Output the [x, y] coordinate of the center of the cell containing the given text.  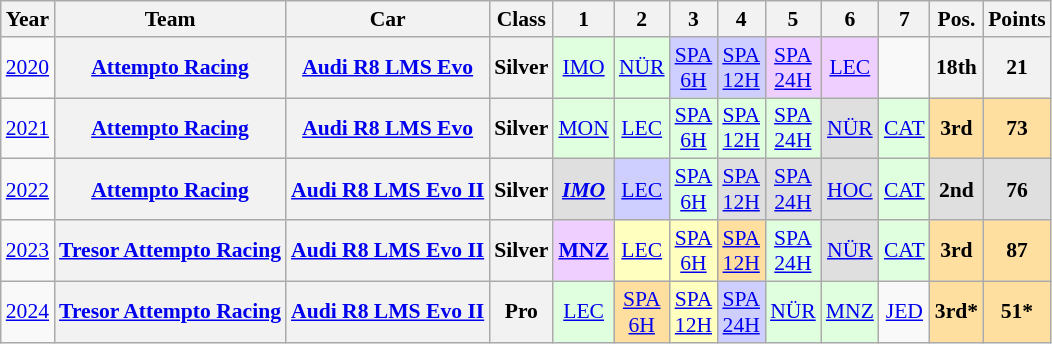
2024 [28, 312]
Team [170, 19]
Year [28, 19]
2023 [28, 250]
18th [956, 68]
3 [694, 19]
2nd [956, 190]
Pro [521, 312]
Pos. [956, 19]
Points [1017, 19]
6 [850, 19]
3rd* [956, 312]
5 [793, 19]
Car [388, 19]
21 [1017, 68]
Class [521, 19]
76 [1017, 190]
MON [584, 128]
73 [1017, 128]
51* [1017, 312]
4 [741, 19]
2 [642, 19]
1 [584, 19]
2020 [28, 68]
7 [904, 19]
JED [904, 312]
87 [1017, 250]
HOC [850, 190]
2021 [28, 128]
2022 [28, 190]
